Scan for the cell matching the given text and deliver its [X, Y] coordinate at center. 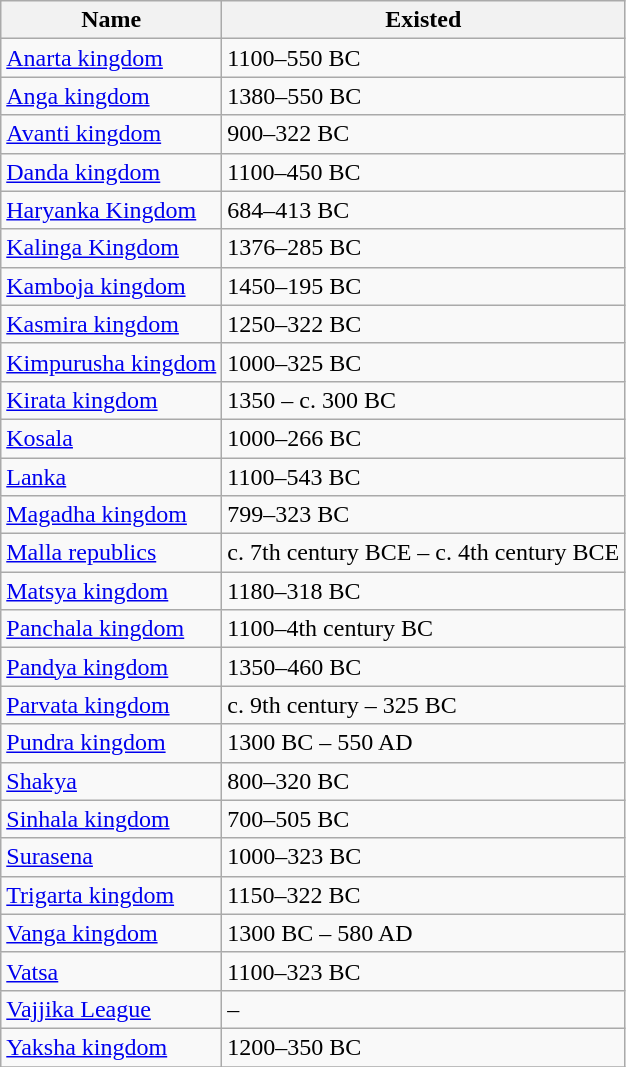
1100–323 BC [424, 971]
1380–550 BC [424, 96]
Danda kingdom [112, 172]
Panchala kingdom [112, 629]
Kamboja kingdom [112, 286]
Anga kingdom [112, 96]
1350 – c. 300 BC [424, 400]
1100–450 BC [424, 172]
1100–550 BC [424, 58]
1250–322 BC [424, 324]
Vanga kingdom [112, 933]
Haryanka Kingdom [112, 210]
Kosala [112, 438]
1150–322 BC [424, 895]
1180–318 BC [424, 591]
Malla republics [112, 553]
Parvata kingdom [112, 705]
Sinhala kingdom [112, 819]
Matsya kingdom [112, 591]
Vatsa [112, 971]
1300 BC – 550 AD [424, 743]
Pandya kingdom [112, 667]
1000–323 BC [424, 857]
700–505 BC [424, 819]
684–413 BC [424, 210]
1300 BC – 580 AD [424, 933]
799–323 BC [424, 515]
1376–285 BC [424, 248]
– [424, 1009]
Magadha kingdom [112, 515]
1000–266 BC [424, 438]
Surasena [112, 857]
c. 9th century – 325 BC [424, 705]
c. 7th century BCE – c. 4th century BCE [424, 553]
Avanti kingdom [112, 134]
Lanka [112, 477]
Kimpurusha kingdom [112, 362]
Yaksha kingdom [112, 1047]
Kasmira kingdom [112, 324]
900–322 BC [424, 134]
1350–460 BC [424, 667]
1450–195 BC [424, 286]
Pundra kingdom [112, 743]
Kalinga Kingdom [112, 248]
Shakya [112, 781]
Trigarta kingdom [112, 895]
Anarta kingdom [112, 58]
Existed [424, 20]
1100–4th century BC [424, 629]
1100–543 BC [424, 477]
Name [112, 20]
800–320 BC [424, 781]
1200–350 BC [424, 1047]
Vajjika League [112, 1009]
1000–325 BC [424, 362]
Kirata kingdom [112, 400]
